Output the (X, Y) coordinate of the center of the cell containing the given text.  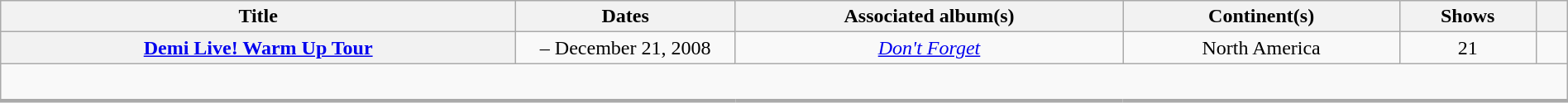
Continent(s) (1261, 16)
Dates (625, 16)
Don't Forget (930, 48)
Demi Live! Warm Up Tour (258, 48)
– December 21, 2008 (625, 48)
Title (258, 16)
North America (1261, 48)
21 (1467, 48)
Shows (1467, 16)
Associated album(s) (930, 16)
